Find where the given text appears and provide that cell's center as [X, Y] coordinate. 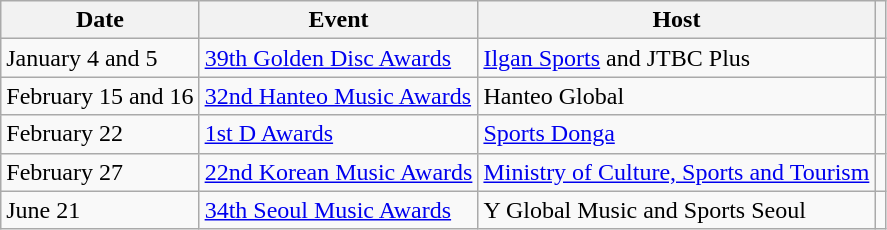
February 27 [100, 172]
32nd Hanteo Music Awards [338, 96]
Y Global Music and Sports Seoul [676, 210]
January 4 and 5 [100, 58]
22nd Korean Music Awards [338, 172]
June 21 [100, 210]
39th Golden Disc Awards [338, 58]
Ministry of Culture, Sports and Tourism [676, 172]
Date [100, 20]
Ilgan Sports and JTBC Plus [676, 58]
Event [338, 20]
34th Seoul Music Awards [338, 210]
Sports Donga [676, 134]
1st D Awards [338, 134]
Hanteo Global [676, 96]
February 15 and 16 [100, 96]
Host [676, 20]
February 22 [100, 134]
